Find where the given text appears and provide that cell's center as [x, y] coordinate. 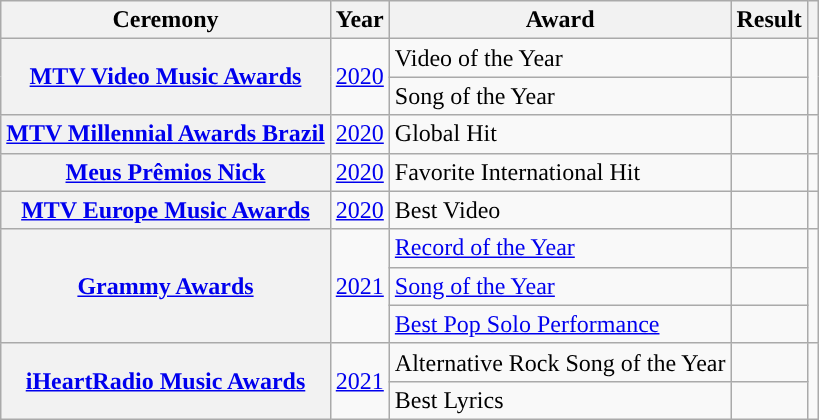
MTV Video Music Awards [166, 77]
Alternative Rock Song of the Year [560, 362]
Best Pop Solo Performance [560, 324]
iHeartRadio Music Awards [166, 381]
Video of the Year [560, 58]
MTV Millennial Awards Brazil [166, 134]
Result [769, 20]
Favorite International Hit [560, 172]
Best Lyrics [560, 400]
Award [560, 20]
Meus Prêmios Nick [166, 172]
Ceremony [166, 20]
Record of the Year [560, 248]
MTV Europe Music Awards [166, 210]
Year [360, 20]
Global Hit [560, 134]
Grammy Awards [166, 286]
Best Video [560, 210]
